For the text-containing cell, return its midpoint in [x, y] coordinate format. 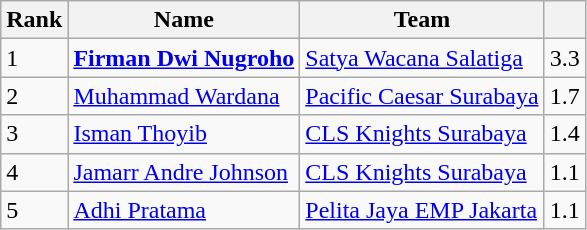
Adhi Pratama [184, 210]
Team [422, 20]
1.7 [564, 96]
Name [184, 20]
1 [34, 58]
2 [34, 96]
5 [34, 210]
Rank [34, 20]
3 [34, 134]
Pelita Jaya EMP Jakarta [422, 210]
3.3 [564, 58]
Firman Dwi Nugroho [184, 58]
Isman Thoyib [184, 134]
Muhammad Wardana [184, 96]
1.4 [564, 134]
Satya Wacana Salatiga [422, 58]
Jamarr Andre Johnson [184, 172]
4 [34, 172]
Pacific Caesar Surabaya [422, 96]
